Output the [x, y] coordinate of the center of the cell containing the given text.  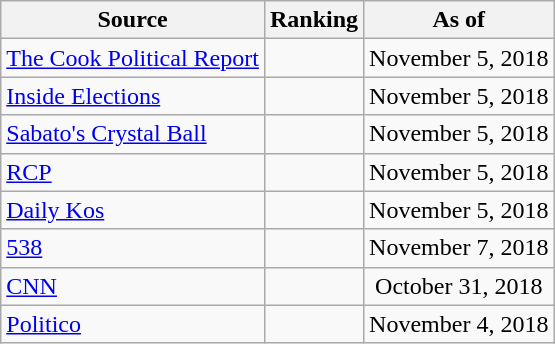
The Cook Political Report [133, 58]
Sabato's Crystal Ball [133, 134]
Ranking [314, 20]
Source [133, 20]
November 7, 2018 [459, 248]
Inside Elections [133, 96]
538 [133, 248]
Politico [133, 324]
As of [459, 20]
November 4, 2018 [459, 324]
RCP [133, 172]
CNN [133, 286]
October 31, 2018 [459, 286]
Daily Kos [133, 210]
